Extract the [X, Y] coordinate from the center of the cell holding the provided text.  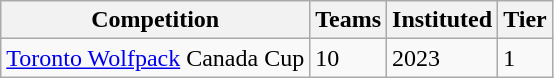
Tier [526, 20]
Toronto Wolfpack Canada Cup [156, 58]
Competition [156, 20]
Teams [348, 20]
10 [348, 58]
1 [526, 58]
Instituted [442, 20]
2023 [442, 58]
